Find where the given text appears and provide that cell's center as (X, Y) coordinate. 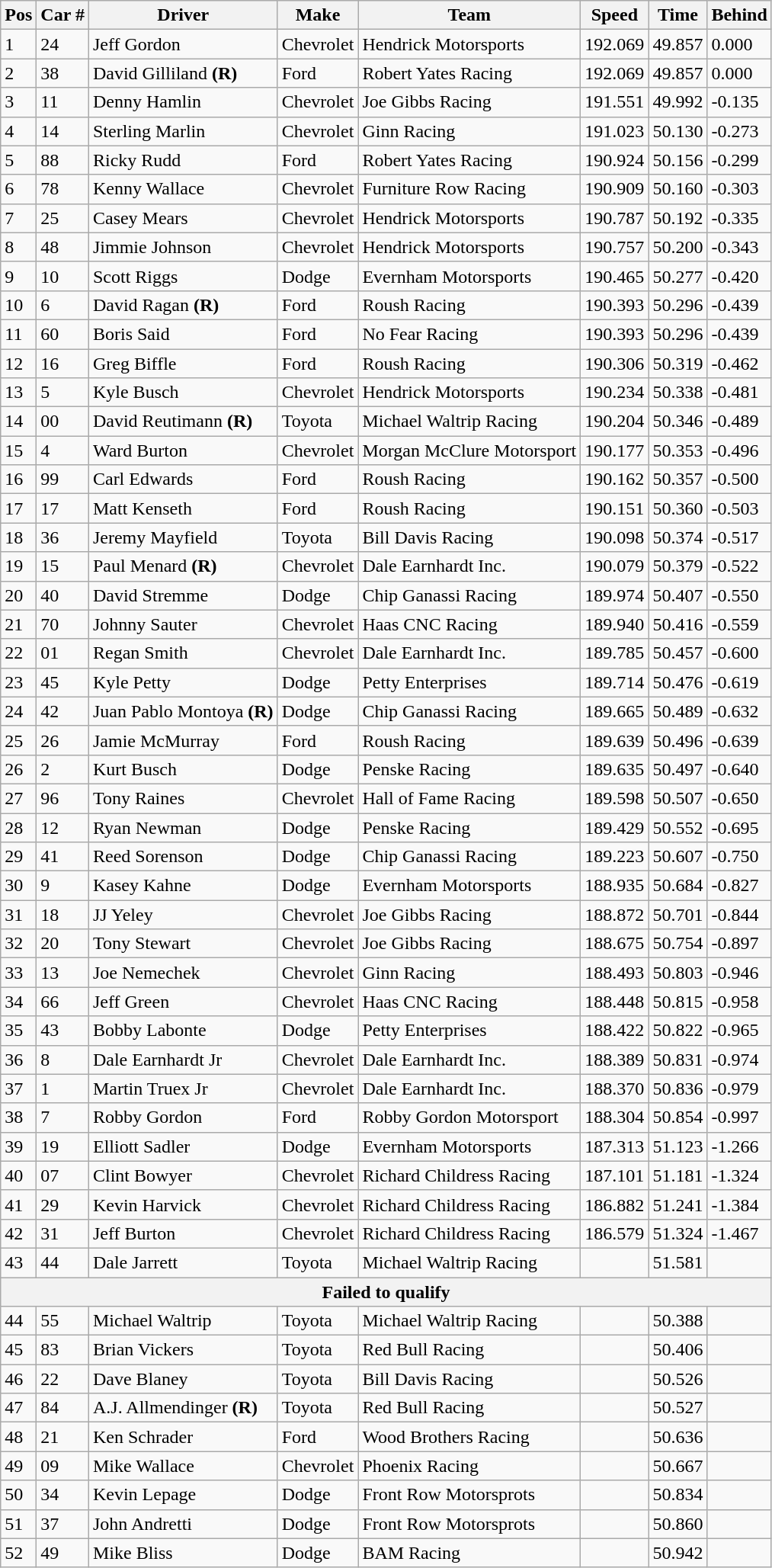
Paul Menard (R) (183, 566)
-0.750 (739, 857)
50.357 (678, 479)
66 (62, 1002)
-0.303 (739, 189)
-0.974 (739, 1060)
50.754 (678, 944)
Ward Burton (183, 451)
Jeff Gordon (183, 44)
Pos (18, 15)
-0.827 (739, 886)
-0.958 (739, 1002)
-0.489 (739, 422)
Time (678, 15)
Jeremy Mayfield (183, 537)
Brian Vickers (183, 1350)
Make (318, 15)
32 (18, 944)
-0.619 (739, 682)
Behind (739, 15)
Dale Jarrett (183, 1262)
Greg Biffle (183, 364)
50.527 (678, 1408)
50.684 (678, 886)
Michael Waltrip (183, 1321)
190.177 (614, 451)
55 (62, 1321)
50.607 (678, 857)
Car # (62, 15)
50.636 (678, 1437)
Kenny Wallace (183, 189)
50.526 (678, 1379)
07 (62, 1175)
60 (62, 334)
50.942 (678, 1553)
Furniture Row Racing (469, 189)
188.493 (614, 973)
Dave Blaney (183, 1379)
-0.462 (739, 364)
84 (62, 1408)
51.324 (678, 1233)
188.448 (614, 1002)
Ken Schrader (183, 1437)
Wood Brothers Racing (469, 1437)
-0.481 (739, 393)
190.787 (614, 218)
Robby Gordon (183, 1117)
33 (18, 973)
Ricky Rudd (183, 160)
188.872 (614, 915)
A.J. Allmendinger (R) (183, 1408)
51 (18, 1524)
51.581 (678, 1262)
Reed Sorenson (183, 857)
190.306 (614, 364)
Kyle Petty (183, 682)
Jeff Green (183, 1002)
John Andretti (183, 1524)
50.457 (678, 653)
50.353 (678, 451)
96 (62, 798)
-0.273 (739, 131)
-0.550 (739, 595)
JJ Yeley (183, 915)
Denny Hamlin (183, 102)
David Stremme (183, 595)
50.507 (678, 798)
-0.639 (739, 740)
-0.299 (739, 160)
189.429 (614, 827)
Tony Raines (183, 798)
-0.500 (739, 479)
190.098 (614, 537)
50.130 (678, 131)
-0.632 (739, 711)
190.757 (614, 247)
-1.467 (739, 1233)
-0.517 (739, 537)
50.836 (678, 1089)
191.551 (614, 102)
David Gilliland (R) (183, 73)
Ryan Newman (183, 827)
78 (62, 189)
50.667 (678, 1466)
52 (18, 1553)
Johnny Sauter (183, 624)
50.489 (678, 711)
-0.965 (739, 1031)
-0.496 (739, 451)
-1.324 (739, 1175)
50.406 (678, 1350)
01 (62, 653)
50.192 (678, 218)
189.223 (614, 857)
186.882 (614, 1204)
189.639 (614, 740)
50.854 (678, 1117)
50.346 (678, 422)
189.598 (614, 798)
188.675 (614, 944)
No Fear Racing (469, 334)
187.313 (614, 1146)
50.496 (678, 740)
Morgan McClure Motorsport (469, 451)
50.379 (678, 566)
-0.522 (739, 566)
BAM Racing (469, 1553)
Robby Gordon Motorsport (469, 1117)
-0.695 (739, 827)
188.935 (614, 886)
Joe Nemechek (183, 973)
09 (62, 1466)
Kurt Busch (183, 769)
-0.503 (739, 508)
49.992 (678, 102)
-0.343 (739, 247)
-0.335 (739, 218)
Scott Riggs (183, 276)
Jimmie Johnson (183, 247)
28 (18, 827)
99 (62, 479)
83 (62, 1350)
70 (62, 624)
Boris Said (183, 334)
50.831 (678, 1060)
Driver (183, 15)
Kasey Kahne (183, 886)
189.974 (614, 595)
Mike Bliss (183, 1553)
-0.650 (739, 798)
189.665 (614, 711)
50.277 (678, 276)
27 (18, 798)
-0.897 (739, 944)
00 (62, 422)
188.389 (614, 1060)
-0.979 (739, 1089)
Kyle Busch (183, 393)
Hall of Fame Racing (469, 798)
186.579 (614, 1233)
-0.135 (739, 102)
50.416 (678, 624)
47 (18, 1408)
189.714 (614, 682)
Clint Bowyer (183, 1175)
Failed to qualify (386, 1292)
50.200 (678, 247)
189.785 (614, 653)
-0.844 (739, 915)
-0.640 (739, 769)
189.940 (614, 624)
Team (469, 15)
51.123 (678, 1146)
Sterling Marlin (183, 131)
Regan Smith (183, 653)
50.156 (678, 160)
88 (62, 160)
Tony Stewart (183, 944)
190.162 (614, 479)
Carl Edwards (183, 479)
188.422 (614, 1031)
50.860 (678, 1524)
David Reutimann (R) (183, 422)
Jeff Burton (183, 1233)
-0.946 (739, 973)
46 (18, 1379)
188.304 (614, 1117)
50.407 (678, 595)
51.181 (678, 1175)
-0.600 (739, 653)
39 (18, 1146)
50.497 (678, 769)
30 (18, 886)
51.241 (678, 1204)
50.476 (678, 682)
50.803 (678, 973)
190.234 (614, 393)
Juan Pablo Montoya (R) (183, 711)
-0.559 (739, 624)
50.319 (678, 364)
23 (18, 682)
50 (18, 1495)
50.822 (678, 1031)
Matt Kenseth (183, 508)
50.374 (678, 537)
Bobby Labonte (183, 1031)
Phoenix Racing (469, 1466)
187.101 (614, 1175)
190.465 (614, 276)
Kevin Lepage (183, 1495)
189.635 (614, 769)
Jamie McMurray (183, 740)
-0.420 (739, 276)
50.701 (678, 915)
David Ragan (R) (183, 305)
Elliott Sadler (183, 1146)
Kevin Harvick (183, 1204)
50.360 (678, 508)
Speed (614, 15)
Dale Earnhardt Jr (183, 1060)
190.909 (614, 189)
50.388 (678, 1321)
50.834 (678, 1495)
Martin Truex Jr (183, 1089)
50.338 (678, 393)
3 (18, 102)
190.924 (614, 160)
190.079 (614, 566)
Mike Wallace (183, 1466)
35 (18, 1031)
Casey Mears (183, 218)
50.160 (678, 189)
50.552 (678, 827)
-1.384 (739, 1204)
190.204 (614, 422)
-0.997 (739, 1117)
191.023 (614, 131)
50.815 (678, 1002)
-1.266 (739, 1146)
190.151 (614, 508)
188.370 (614, 1089)
